Scan for the cell matching the given text and deliver its [X, Y] coordinate at center. 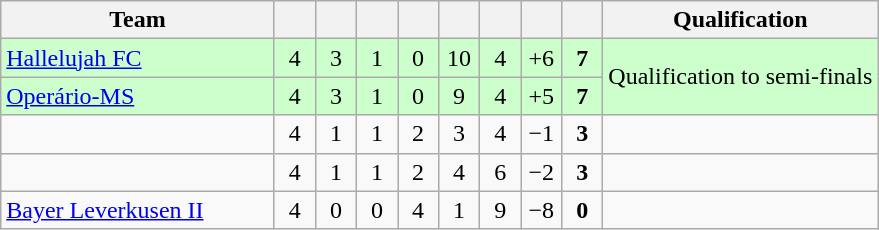
Bayer Leverkusen II [138, 210]
Operário-MS [138, 96]
+6 [542, 58]
10 [460, 58]
−2 [542, 172]
Hallelujah FC [138, 58]
+5 [542, 96]
6 [500, 172]
−1 [542, 134]
Qualification [740, 20]
Qualification to semi-finals [740, 77]
−8 [542, 210]
Team [138, 20]
